For the text-containing cell, return its midpoint in [X, Y] coordinate format. 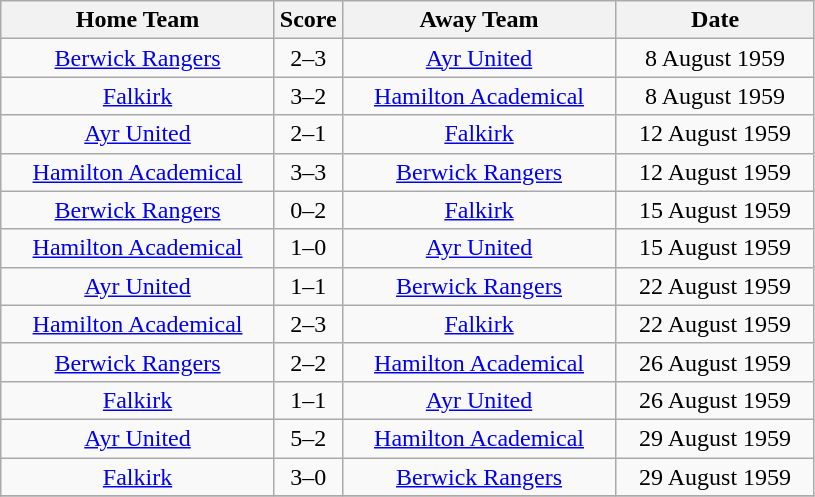
Score [308, 20]
0–2 [308, 210]
Date [716, 20]
Home Team [138, 20]
1–0 [308, 248]
3–0 [308, 477]
Away Team [479, 20]
5–2 [308, 438]
3–3 [308, 172]
2–2 [308, 362]
2–1 [308, 134]
3–2 [308, 96]
